Output the (x, y) coordinate of the center of the cell containing the given text.  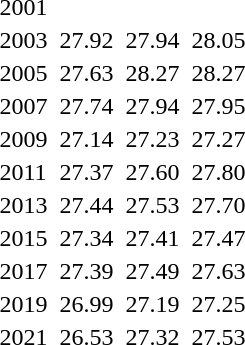
27.60 (152, 172)
27.74 (86, 106)
27.92 (86, 40)
27.14 (86, 139)
27.44 (86, 205)
27.49 (152, 271)
27.41 (152, 238)
26.99 (86, 304)
27.63 (86, 73)
27.37 (86, 172)
27.19 (152, 304)
27.23 (152, 139)
27.39 (86, 271)
27.34 (86, 238)
28.27 (152, 73)
27.53 (152, 205)
